Extract the (X, Y) coordinate from the center of the cell holding the provided text.  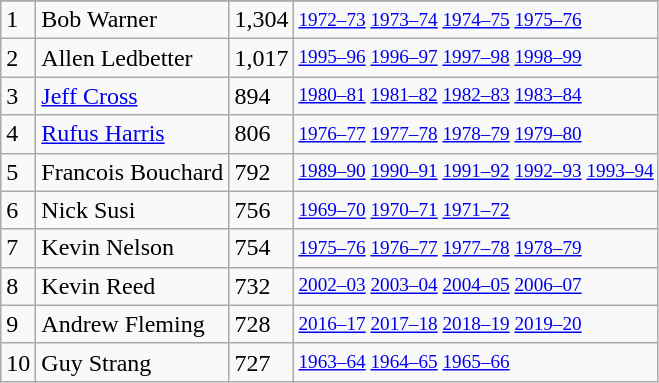
1989–90 1990–91 1991–92 1992–93 1993–94 (476, 172)
Kevin Reed (132, 286)
1,017 (262, 58)
Guy Strang (132, 362)
2 (18, 58)
6 (18, 210)
1 (18, 20)
756 (262, 210)
1,304 (262, 20)
Jeff Cross (132, 96)
9 (18, 324)
1995–96 1996–97 1997–98 1998–99 (476, 58)
727 (262, 362)
1972–73 1973–74 1974–75 1975–76 (476, 20)
8 (18, 286)
2002–03 2003–04 2004–05 2006–07 (476, 286)
806 (262, 134)
Nick Susi (132, 210)
Francois Bouchard (132, 172)
Allen Ledbetter (132, 58)
3 (18, 96)
7 (18, 248)
Andrew Fleming (132, 324)
10 (18, 362)
Rufus Harris (132, 134)
1969–70 1970–71 1971–72 (476, 210)
1976–77 1977–78 1978–79 1979–80 (476, 134)
754 (262, 248)
5 (18, 172)
792 (262, 172)
4 (18, 134)
1980–81 1981–82 1982–83 1983–84 (476, 96)
Kevin Nelson (132, 248)
728 (262, 324)
894 (262, 96)
1975–76 1976–77 1977–78 1978–79 (476, 248)
732 (262, 286)
1963–64 1964–65 1965–66 (476, 362)
Bob Warner (132, 20)
2016–17 2017–18 2018–19 2019–20 (476, 324)
